From the cell containing the given text, extract its center point as [x, y] coordinate. 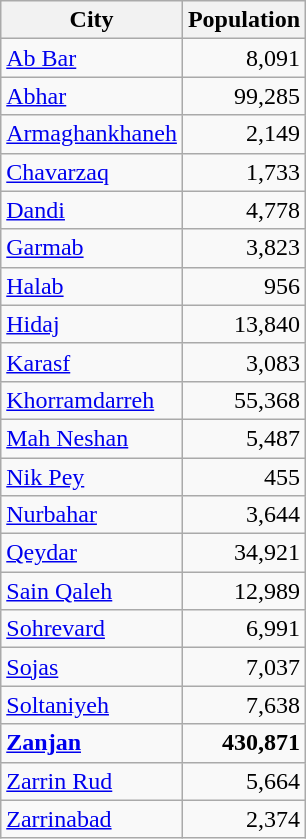
Hidaj [92, 324]
55,368 [244, 400]
Abhar [92, 96]
3,823 [244, 248]
Halab [92, 286]
34,921 [244, 553]
Garmab [92, 248]
6,991 [244, 629]
430,871 [244, 743]
8,091 [244, 58]
3,083 [244, 362]
7,037 [244, 667]
Chavarzaq [92, 172]
Karasf [92, 362]
3,644 [244, 515]
Population [244, 20]
Soltaniyeh [92, 705]
Dandi [92, 210]
Nurbahar [92, 515]
Zarrin Rud [92, 781]
2,374 [244, 819]
455 [244, 477]
12,989 [244, 591]
Nik Pey [92, 477]
5,664 [244, 781]
5,487 [244, 438]
7,638 [244, 705]
Sojas [92, 667]
Sohrevard [92, 629]
Mah Neshan [92, 438]
4,778 [244, 210]
Qeydar [92, 553]
Zanjan [92, 743]
1,733 [244, 172]
City [92, 20]
Ab Bar [92, 58]
99,285 [244, 96]
Sain Qaleh [92, 591]
2,149 [244, 134]
13,840 [244, 324]
Khorramdarreh [92, 400]
Armaghankhaneh [92, 134]
Zarrinabad [92, 819]
956 [244, 286]
